Identify which cell holds the provided text, then report its (X, Y) central coordinate. 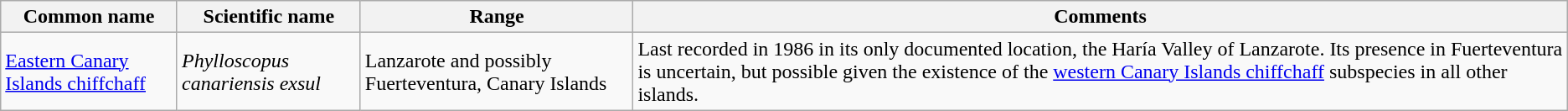
Comments (1101, 17)
Lanzarote and possibly Fuerteventura, Canary Islands (497, 71)
Eastern Canary Islands chiffchaff (89, 71)
Common name (89, 17)
Phylloscopus canariensis exsul (268, 71)
Scientific name (268, 17)
Range (497, 17)
